Identify which cell holds the provided text, then report its (x, y) central coordinate. 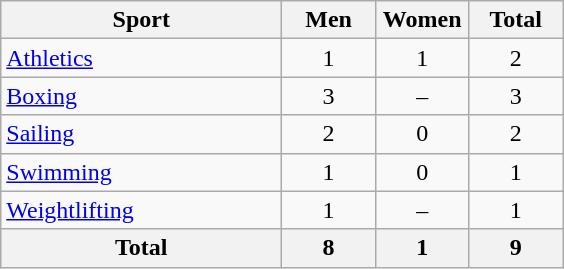
Sport (142, 20)
8 (329, 248)
Weightlifting (142, 210)
Women (422, 20)
Boxing (142, 96)
Athletics (142, 58)
Men (329, 20)
Swimming (142, 172)
Sailing (142, 134)
9 (516, 248)
